Output the (x, y) coordinate of the center of the cell containing the given text.  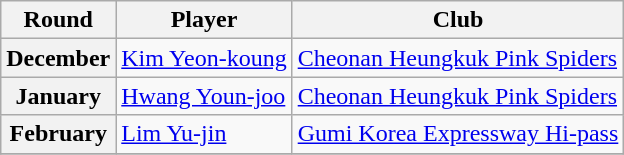
Hwang Youn-joo (204, 96)
Kim Yeon-koung (204, 58)
February (58, 134)
Lim Yu-jin (204, 134)
Gumi Korea Expressway Hi-pass (458, 134)
Player (204, 20)
Club (458, 20)
Round (58, 20)
January (58, 96)
December (58, 58)
